Find where the given text appears and provide that cell's center as (x, y) coordinate. 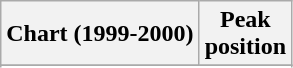
Chart (1999-2000) (100, 34)
Peakposition (245, 34)
